Locate the cell with the specified text and output its (x, y) center coordinate. 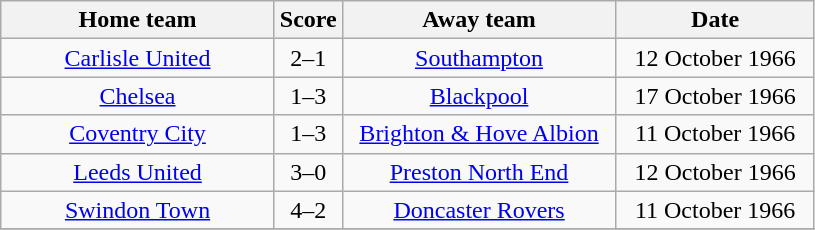
4–2 (308, 210)
Preston North End (479, 172)
Blackpool (479, 96)
17 October 1966 (716, 96)
Score (308, 20)
Leeds United (138, 172)
3–0 (308, 172)
Doncaster Rovers (479, 210)
Date (716, 20)
Chelsea (138, 96)
2–1 (308, 58)
Away team (479, 20)
Carlisle United (138, 58)
Brighton & Hove Albion (479, 134)
Southampton (479, 58)
Home team (138, 20)
Coventry City (138, 134)
Swindon Town (138, 210)
